For the text-containing cell, return its midpoint in (x, y) coordinate format. 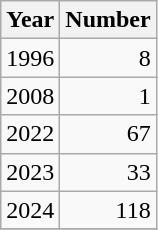
8 (108, 58)
67 (108, 134)
118 (108, 210)
2024 (30, 210)
Year (30, 20)
2008 (30, 96)
33 (108, 172)
Number (108, 20)
2022 (30, 134)
1996 (30, 58)
2023 (30, 172)
1 (108, 96)
